From the cell containing the given text, extract its center point as (x, y) coordinate. 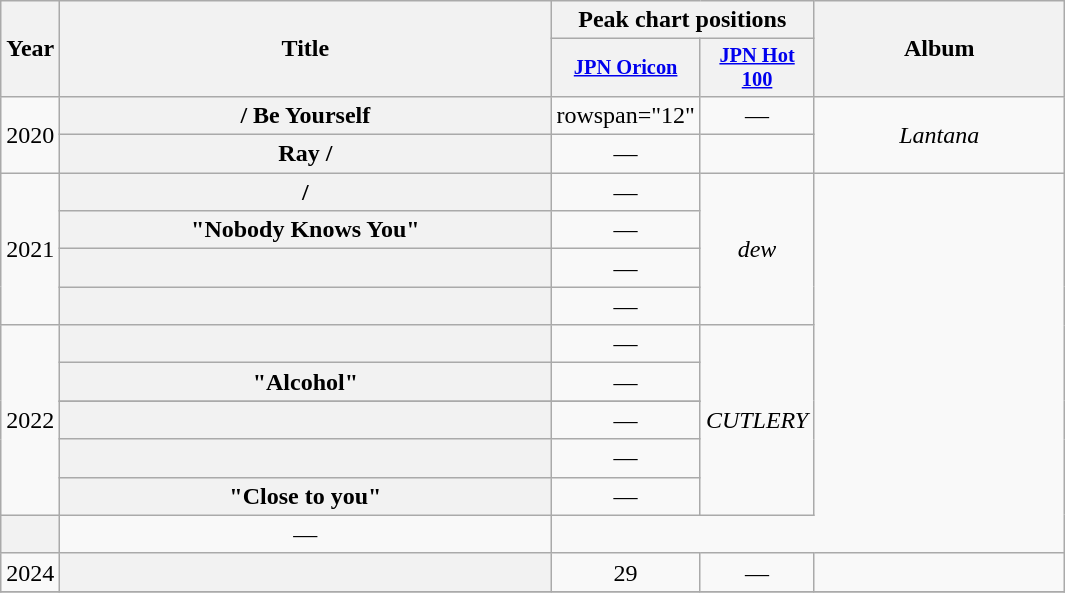
29 (626, 572)
Title (306, 49)
/ Be Yourself (306, 115)
CUTLERY (756, 420)
Lantana (940, 134)
Album (940, 49)
Year (30, 49)
"Nobody Knows You" (306, 230)
2022 (30, 420)
Peak chart positions (682, 20)
"Close to you" (306, 496)
rowspan="12" (626, 115)
Ray / (306, 154)
"Alcohol" (306, 382)
2021 (30, 249)
2020 (30, 134)
/ (306, 192)
dew (756, 249)
JPN Hot 100 (756, 68)
JPN Oricon (626, 68)
2024 (30, 572)
